Locate the cell with the specified text and output its (x, y) center coordinate. 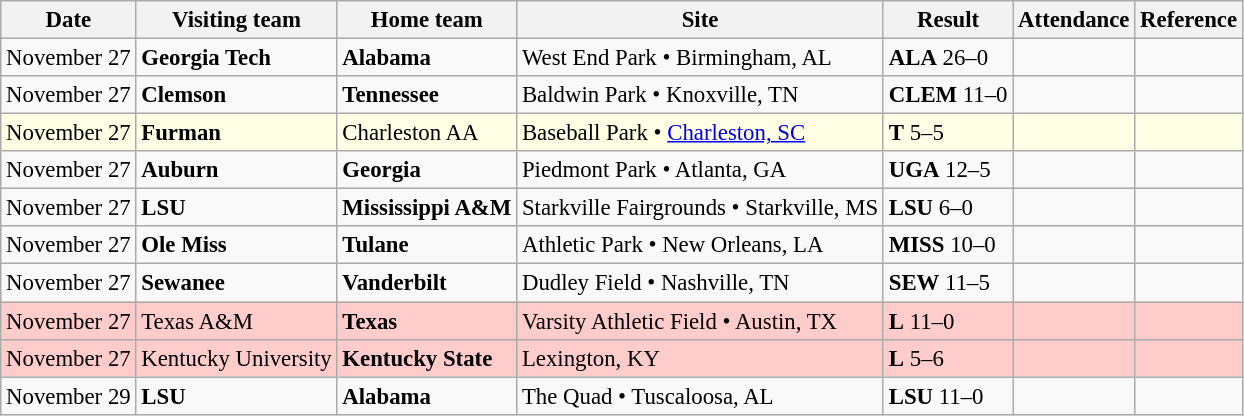
Dudley Field • Nashville, TN (700, 283)
Result (948, 20)
T 5–5 (948, 133)
Georgia Tech (236, 58)
Visiting team (236, 20)
Varsity Athletic Field • Austin, TX (700, 321)
Reference (1189, 20)
Starkville Fairgrounds • Starkville, MS (700, 208)
SEW 11–5 (948, 283)
Texas (427, 321)
Furman (236, 133)
LSU 6–0 (948, 208)
Kentucky State (427, 358)
UGA 12–5 (948, 170)
West End Park • Birmingham, AL (700, 58)
Athletic Park • New Orleans, LA (700, 245)
The Quad • Tuscaloosa, AL (700, 396)
Attendance (1074, 20)
Auburn (236, 170)
Date (68, 20)
Charleston AA (427, 133)
Baseball Park • Charleston, SC (700, 133)
Ole Miss (236, 245)
Home team (427, 20)
CLEM 11–0 (948, 95)
L 11–0 (948, 321)
November 29 (68, 396)
Lexington, KY (700, 358)
Kentucky University (236, 358)
Vanderbilt (427, 283)
Site (700, 20)
LSU 11–0 (948, 396)
Tulane (427, 245)
Texas A&M (236, 321)
Mississippi A&M (427, 208)
Georgia (427, 170)
Sewanee (236, 283)
Clemson (236, 95)
Tennessee (427, 95)
L 5–6 (948, 358)
MISS 10–0 (948, 245)
Piedmont Park • Atlanta, GA (700, 170)
ALA 26–0 (948, 58)
Baldwin Park • Knoxville, TN (700, 95)
